Scan for the cell matching the given text and deliver its (x, y) coordinate at center. 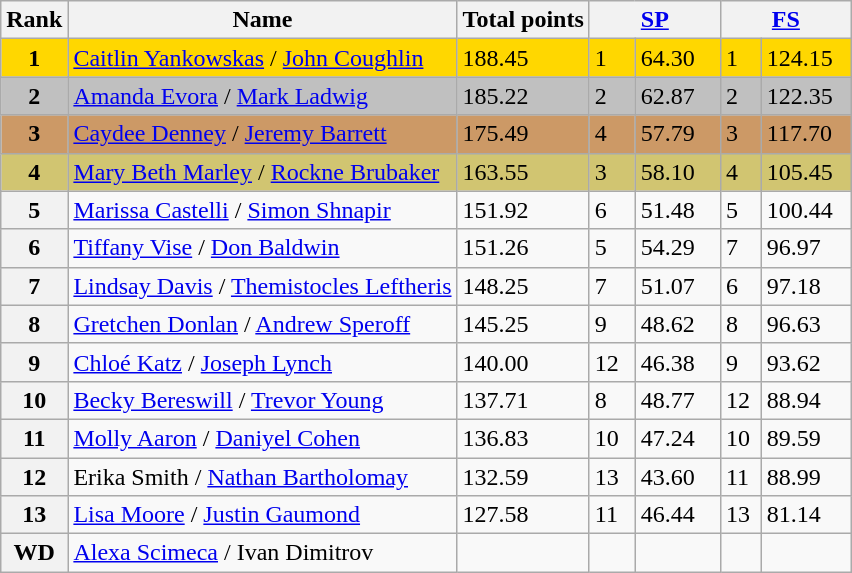
46.38 (678, 362)
97.18 (806, 286)
Total points (523, 20)
151.26 (523, 248)
51.07 (678, 286)
Lisa Moore / Justin Gaumond (262, 515)
100.44 (806, 210)
136.83 (523, 438)
148.25 (523, 286)
Rank (34, 20)
Name (262, 20)
185.22 (523, 96)
124.15 (806, 58)
64.30 (678, 58)
Alexa Scimeca / Ivan Dimitrov (262, 553)
46.44 (678, 515)
88.94 (806, 400)
57.79 (678, 134)
Mary Beth Marley / Rockne Brubaker (262, 172)
Caitlin Yankowskas / John Coughlin (262, 58)
Lindsay Davis / Themistocles Leftheris (262, 286)
127.58 (523, 515)
88.99 (806, 477)
48.62 (678, 324)
Gretchen Donlan / Andrew Speroff (262, 324)
132.59 (523, 477)
105.45 (806, 172)
48.77 (678, 400)
96.63 (806, 324)
Molly Aaron / Daniyel Cohen (262, 438)
145.25 (523, 324)
43.60 (678, 477)
163.55 (523, 172)
122.35 (806, 96)
96.97 (806, 248)
Tiffany Vise / Don Baldwin (262, 248)
137.71 (523, 400)
Chloé Katz / Joseph Lynch (262, 362)
93.62 (806, 362)
58.10 (678, 172)
81.14 (806, 515)
54.29 (678, 248)
117.70 (806, 134)
FS (786, 20)
Caydee Denney / Jeremy Barrett (262, 134)
Erika Smith / Nathan Bartholomay (262, 477)
89.59 (806, 438)
188.45 (523, 58)
51.48 (678, 210)
SP (654, 20)
Amanda Evora / Mark Ladwig (262, 96)
175.49 (523, 134)
47.24 (678, 438)
WD (34, 553)
140.00 (523, 362)
62.87 (678, 96)
Becky Bereswill / Trevor Young (262, 400)
Marissa Castelli / Simon Shnapir (262, 210)
151.92 (523, 210)
